Find where the given text appears and provide that cell's center as [x, y] coordinate. 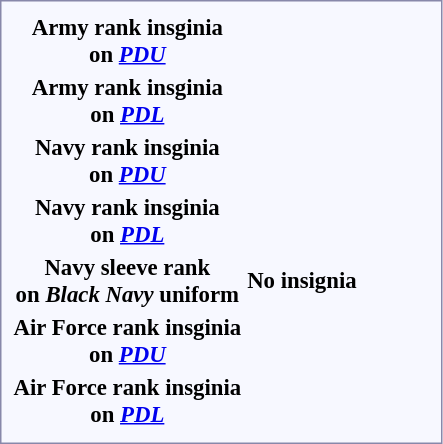
Air Force rank insginia on PDU [128, 340]
Navy rank insginia on PDL [128, 220]
Army rank insginia on PDL [128, 100]
No insignia [302, 280]
Army rank insginia on PDU [128, 40]
Air Force rank insginia on PDL [128, 400]
Navy rank insginia on PDU [128, 160]
Navy sleeve rank on Black Navy uniform [128, 280]
